Scan for the cell matching the given text and deliver its [X, Y] coordinate at center. 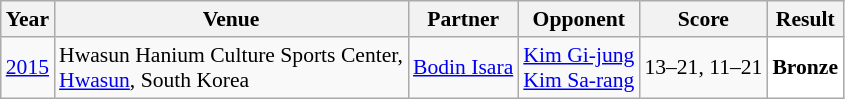
2015 [28, 68]
Bronze [805, 68]
13–21, 11–21 [703, 68]
Partner [463, 19]
Bodin Isara [463, 68]
Hwasun Hanium Culture Sports Center,Hwasun, South Korea [231, 68]
Score [703, 19]
Opponent [578, 19]
Year [28, 19]
Kim Gi-jung Kim Sa-rang [578, 68]
Venue [231, 19]
Result [805, 19]
